Capture the cell that displays the provided text and extract its [x, y] central coordinate. 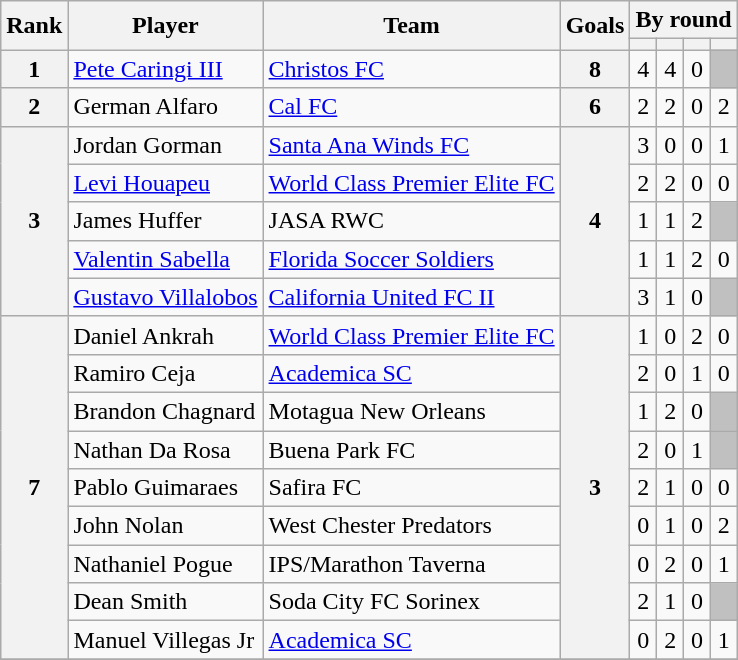
Player [166, 26]
Pablo Guimaraes [166, 488]
Soda City FC Sorinex [412, 602]
German Alfaro [166, 107]
Florida Soccer Soldiers [412, 259]
California United FC II [412, 297]
Christos FC [412, 69]
Valentin Sabella [166, 259]
6 [595, 107]
John Nolan [166, 526]
Motagua New Orleans [412, 411]
Daniel Ankrah [166, 335]
JASA RWC [412, 221]
Nathan Da Rosa [166, 449]
Manuel Villegas Jr [166, 640]
Levi Houapeu [166, 183]
7 [34, 488]
Jordan Gorman [166, 145]
IPS/Marathon Taverna [412, 564]
Cal FC [412, 107]
Ramiro Ceja [166, 373]
8 [595, 69]
Gustavo Villalobos [166, 297]
Dean Smith [166, 602]
James Huffer [166, 221]
West Chester Predators [412, 526]
Pete Caringi III [166, 69]
Santa Ana Winds FC [412, 145]
Nathaniel Pogue [166, 564]
By round [684, 20]
Buena Park FC [412, 449]
Team [412, 26]
Goals [595, 26]
Safira FC [412, 488]
Rank [34, 26]
Brandon Chagnard [166, 411]
